Scan for the cell matching the given text and deliver its [x, y] coordinate at center. 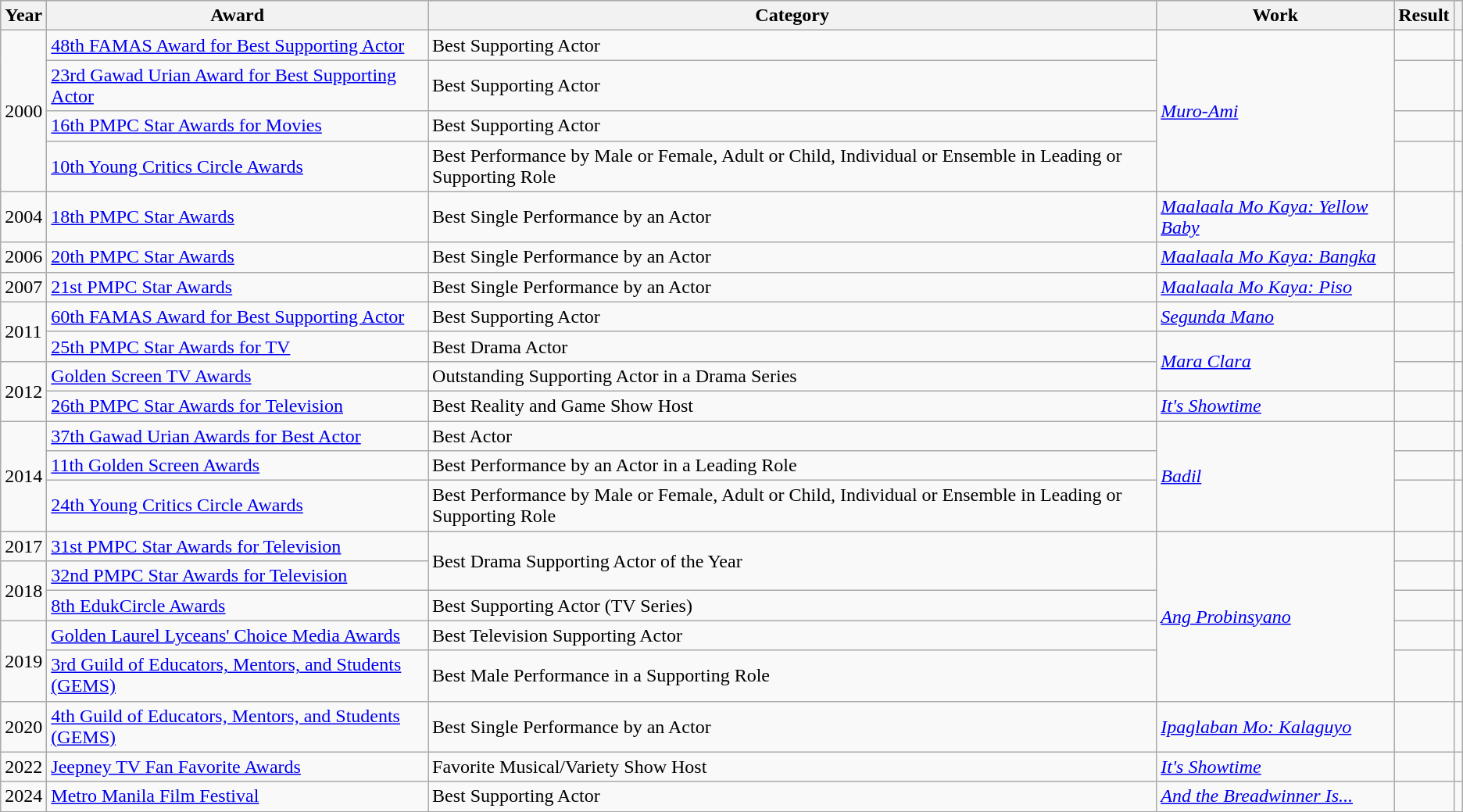
Golden Screen TV Awards [238, 376]
48th FAMAS Award for Best Supporting Actor [238, 45]
Outstanding Supporting Actor in a Drama Series [792, 376]
And the Breadwinner Is... [1275, 796]
3rd Guild of Educators, Mentors, and Students (GEMS) [238, 675]
Work [1275, 16]
Result [1424, 16]
2000 [23, 111]
31st PMPC Star Awards for Television [238, 546]
Best Drama Actor [792, 346]
2017 [23, 546]
2014 [23, 475]
Best Television Supporting Actor [792, 635]
8th EdukCircle Awards [238, 606]
Ipaglaban Mo: Kalaguyo [1275, 727]
24th Young Critics Circle Awards [238, 506]
25th PMPC Star Awards for TV [238, 346]
21st PMPC Star Awards [238, 287]
Maalaala Mo Kaya: Bangka [1275, 257]
11th Golden Screen Awards [238, 466]
2018 [23, 591]
Badil [1275, 475]
Best Reality and Game Show Host [792, 406]
26th PMPC Star Awards for Television [238, 406]
Segunda Mano [1275, 317]
16th PMPC Star Awards for Movies [238, 126]
20th PMPC Star Awards [238, 257]
37th Gawad Urian Awards for Best Actor [238, 435]
Jeepney TV Fan Favorite Awards [238, 767]
2011 [23, 331]
18th PMPC Star Awards [238, 217]
Award [238, 16]
Maalaala Mo Kaya: Yellow Baby [1275, 217]
Muro-Ami [1275, 111]
Best Supporting Actor (TV Series) [792, 606]
2012 [23, 391]
Best Male Performance in a Supporting Role [792, 675]
10th Young Critics Circle Awards [238, 166]
32nd PMPC Star Awards for Television [238, 576]
2006 [23, 257]
23rd Gawad Urian Award for Best Supporting Actor [238, 86]
2020 [23, 727]
Maalaala Mo Kaya: Piso [1275, 287]
60th FAMAS Award for Best Supporting Actor [238, 317]
Golden Laurel Lyceans' Choice Media Awards [238, 635]
Best Actor [792, 435]
2019 [23, 661]
Category [792, 16]
2007 [23, 287]
Best Drama Supporting Actor of the Year [792, 561]
2004 [23, 217]
4th Guild of Educators, Mentors, and Students (GEMS) [238, 727]
Ang Probinsyano [1275, 616]
Year [23, 16]
Favorite Musical/Variety Show Host [792, 767]
2024 [23, 796]
2022 [23, 767]
Metro Manila Film Festival [238, 796]
Mara Clara [1275, 361]
Best Performance by an Actor in a Leading Role [792, 466]
